Detect which cell encompasses the target text, then output its [X, Y] center coordinate. 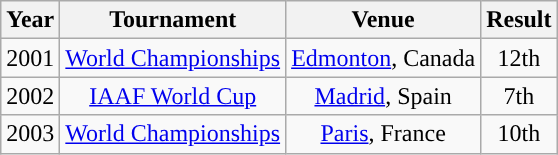
Venue [384, 20]
2002 [30, 96]
2003 [30, 134]
10th [519, 134]
7th [519, 96]
IAAF World Cup [173, 96]
12th [519, 58]
Madrid, Spain [384, 96]
Tournament [173, 20]
2001 [30, 58]
Edmonton, Canada [384, 58]
Paris, France [384, 134]
Result [519, 20]
Year [30, 20]
